Return (x, y) of the center of cell containing provided text 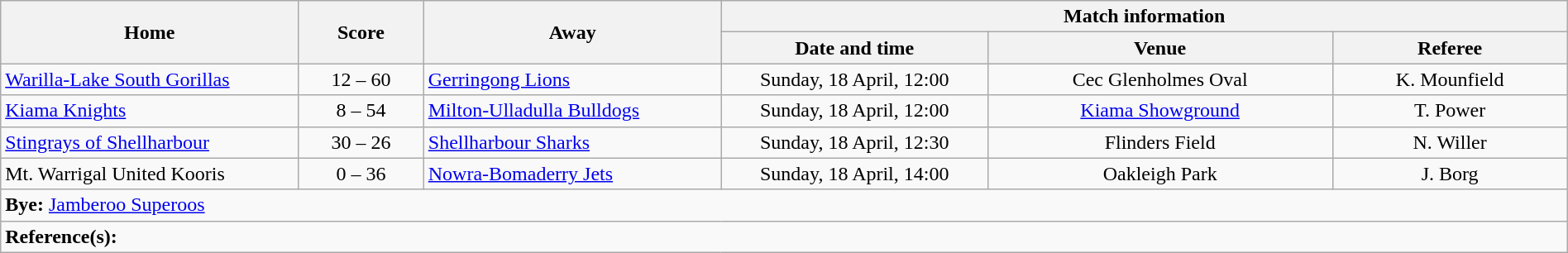
N. Willer (1450, 142)
Cec Glenholmes Oval (1159, 79)
Away (572, 32)
Mt. Warrigal United Kooris (150, 174)
8 – 54 (361, 111)
Sunday, 18 April, 14:00 (854, 174)
Referee (1450, 48)
Bye: Jamberoo Superoos (784, 205)
12 – 60 (361, 79)
30 – 26 (361, 142)
Score (361, 32)
Home (150, 32)
J. Borg (1450, 174)
T. Power (1450, 111)
Shellharbour Sharks (572, 142)
Kiama Showground (1159, 111)
Kiama Knights (150, 111)
Flinders Field (1159, 142)
K. Mounfield (1450, 79)
Milton-Ulladulla Bulldogs (572, 111)
Oakleigh Park (1159, 174)
Date and time (854, 48)
Warilla-Lake South Gorillas (150, 79)
0 – 36 (361, 174)
Nowra-Bomaderry Jets (572, 174)
Gerringong Lions (572, 79)
Match information (1145, 17)
Sunday, 18 April, 12:30 (854, 142)
Reference(s): (784, 236)
Stingrays of Shellharbour (150, 142)
Venue (1159, 48)
